Return the (x, y) coordinate for the center point of the cell that contains the specified text.  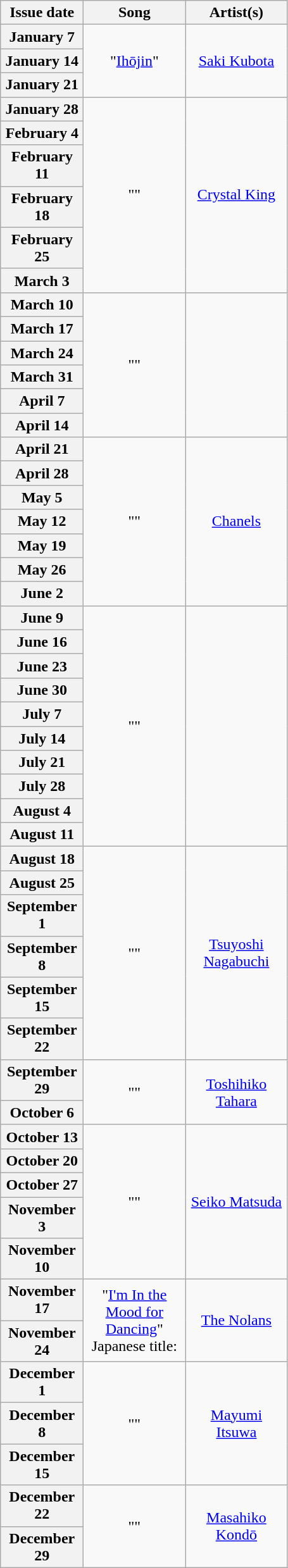
Chanels (237, 521)
"Ihōjin" (134, 61)
April 28 (42, 473)
Masahiko Kondō (237, 1526)
January 14 (42, 61)
November 10 (42, 1259)
June 30 (42, 690)
August 11 (42, 835)
December 22 (42, 1506)
Tsuyoshi Nagabuchi (237, 953)
March 17 (42, 328)
May 5 (42, 497)
September 22 (42, 1039)
June 16 (42, 642)
February 18 (42, 206)
May 19 (42, 545)
September 29 (42, 1080)
September 15 (42, 997)
April 7 (42, 401)
June 2 (42, 594)
August 25 (42, 883)
Artist(s) (237, 13)
Mayumi Itsuwa (237, 1424)
"I'm In the Mood for Dancing" Japanese title: (134, 1321)
February 4 (42, 133)
April 14 (42, 425)
May 12 (42, 521)
January 21 (42, 85)
Song (134, 13)
December 1 (42, 1382)
November 3 (42, 1217)
The Nolans (237, 1321)
July 28 (42, 787)
October 20 (42, 1160)
August 18 (42, 859)
January 7 (42, 37)
December 29 (42, 1546)
July 14 (42, 738)
June 9 (42, 618)
March 24 (42, 352)
Saki Kubota (237, 61)
October 27 (42, 1185)
November 24 (42, 1341)
Toshihiko Tahara (237, 1092)
July 7 (42, 714)
February 11 (42, 166)
September 8 (42, 957)
September 1 (42, 915)
October 6 (42, 1112)
April 21 (42, 449)
March 31 (42, 377)
July 21 (42, 762)
November 17 (42, 1300)
March 10 (42, 304)
June 23 (42, 666)
May 26 (42, 569)
Seiko Matsuda (237, 1202)
December 8 (42, 1424)
August 4 (42, 811)
Issue date (42, 13)
February 25 (42, 248)
March 3 (42, 280)
December 15 (42, 1464)
January 28 (42, 109)
October 13 (42, 1136)
Crystal King (237, 195)
